Capture the cell that displays the provided text and extract its [x, y] central coordinate. 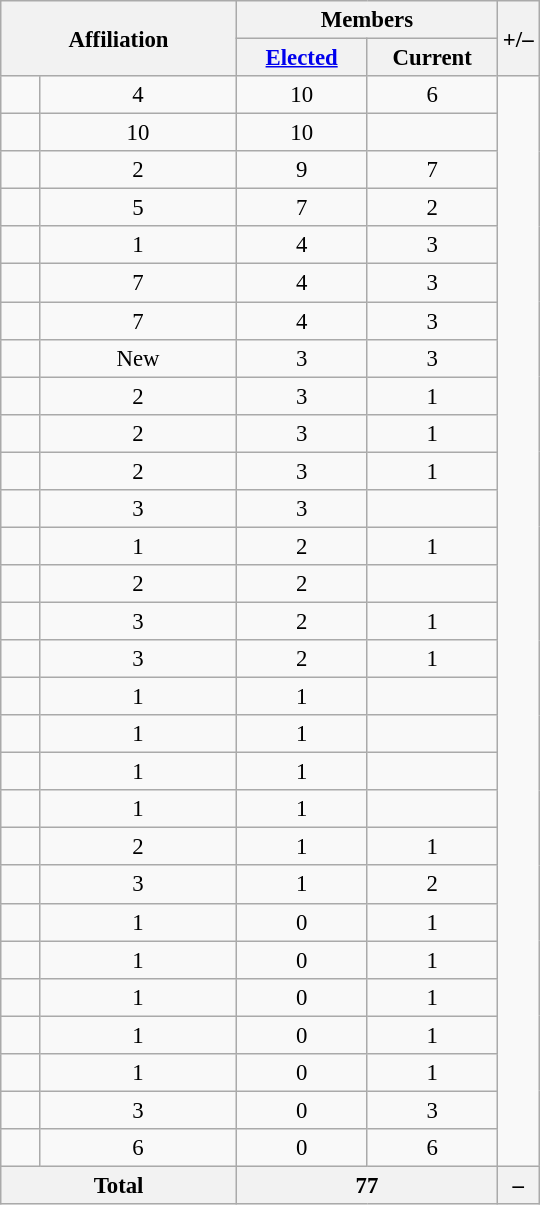
Members [366, 20]
+/– [518, 38]
Total [119, 1185]
Current [432, 58]
Affiliation [119, 38]
Elected [302, 58]
5 [138, 208]
New [138, 358]
77 [366, 1185]
– [518, 1185]
9 [302, 170]
